From the cell containing the given text, extract its center point as [x, y] coordinate. 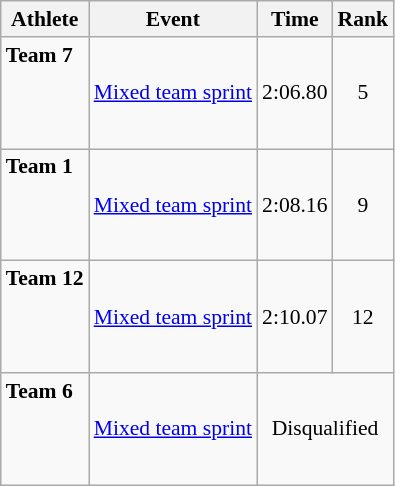
Disqualified [325, 429]
Team 7 [45, 93]
2:08.16 [294, 205]
Team 6 [45, 429]
Team 12 [45, 317]
Team 1 [45, 205]
Event [173, 19]
12 [364, 317]
2:10.07 [294, 317]
Rank [364, 19]
Time [294, 19]
5 [364, 93]
Athlete [45, 19]
2:06.80 [294, 93]
9 [364, 205]
